Return the [x, y] coordinate for the center point of the cell that contains the specified text.  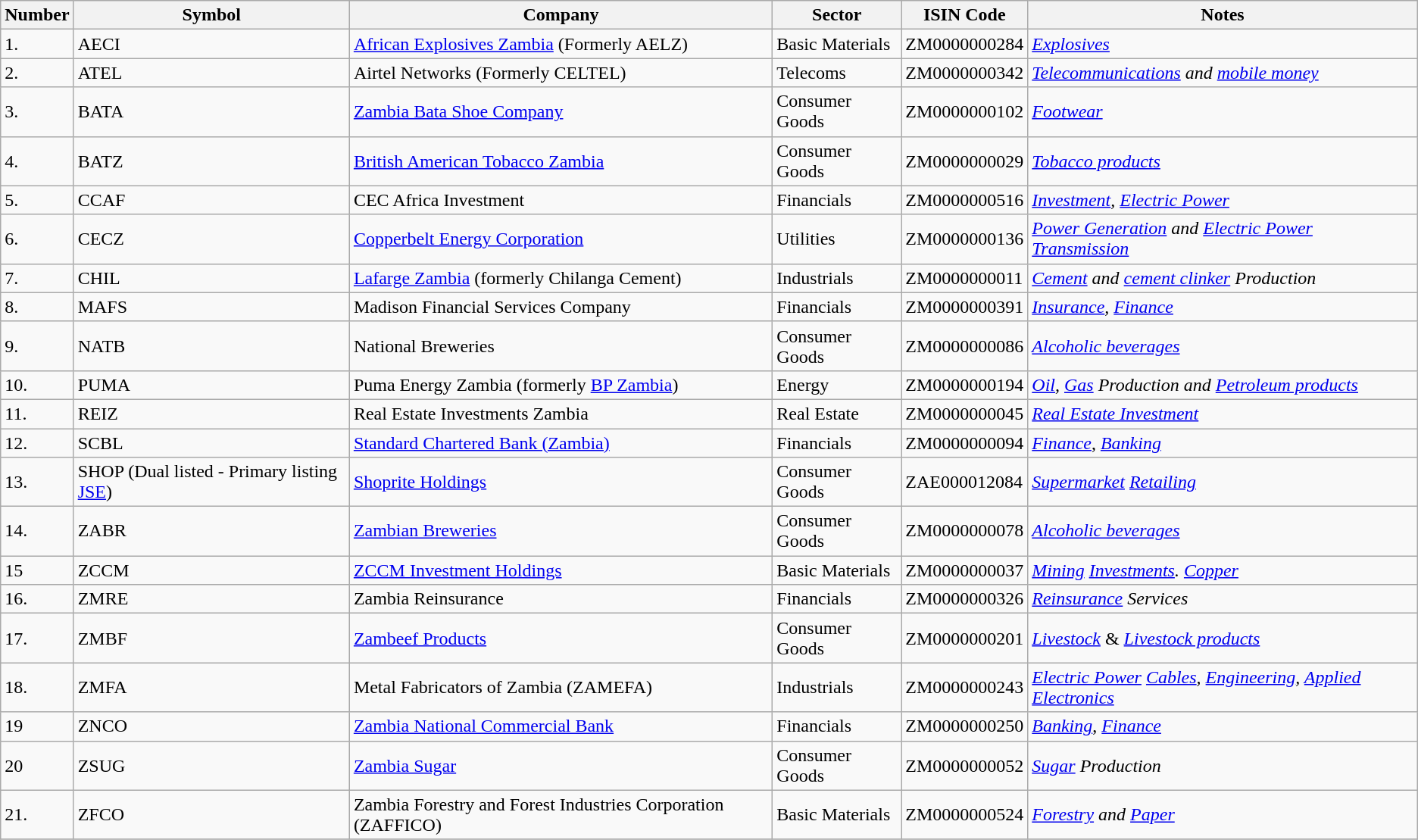
Sector [837, 15]
ZFCO [211, 815]
19 [37, 726]
ZM0000000052 [965, 765]
6. [37, 239]
ZM0000000086 [965, 345]
9. [37, 345]
7. [37, 278]
17. [37, 638]
8. [37, 307]
ISIN Code [965, 15]
ZM0000000045 [965, 414]
ZM0000000524 [965, 815]
12. [37, 443]
ZM0000000342 [965, 73]
Company [561, 15]
1. [37, 44]
Insurance, Finance [1223, 307]
ZM0000000516 [965, 200]
ZMRE [211, 599]
Metal Fabricators of Zambia (ZAMEFA) [561, 688]
ZAE000012084 [965, 482]
Zambian Breweries [561, 532]
CECZ [211, 239]
Livestock & Livestock products [1223, 638]
ZM0000000201 [965, 638]
Cement and cement clinker Production [1223, 278]
ZM0000000284 [965, 44]
Zambia Reinsurance [561, 599]
Forestry and Paper [1223, 815]
Real Estate [837, 414]
ZM0000000194 [965, 385]
ZMBF [211, 638]
ATEL [211, 73]
PUMA [211, 385]
Finance, Banking [1223, 443]
Zambia Forestry and Forest Industries Corporation (ZAFFICO) [561, 815]
Notes [1223, 15]
African Explosives Zambia (Formerly AELZ) [561, 44]
Utilities [837, 239]
Energy [837, 385]
5. [37, 200]
15 [37, 570]
Real Estate Investments Zambia [561, 414]
ZM0000000037 [965, 570]
Telecoms [837, 73]
14. [37, 532]
Investment, Electric Power [1223, 200]
BATA [211, 112]
ZM0000000078 [965, 532]
Reinsurance Services [1223, 599]
BATZ [211, 161]
ZM0000000243 [965, 688]
Shoprite Holdings [561, 482]
Sugar Production [1223, 765]
Mining Investments. Copper [1223, 570]
ZM0000000094 [965, 443]
18. [37, 688]
ZM0000000102 [965, 112]
SHOP (Dual listed - Primary listing JSE) [211, 482]
Symbol [211, 15]
Standard Chartered Bank (Zambia) [561, 443]
20 [37, 765]
ZMFA [211, 688]
Explosives [1223, 44]
ZCCM [211, 570]
3. [37, 112]
13. [37, 482]
CEC Africa Investment [561, 200]
ZM0000000391 [965, 307]
ZM0000000136 [965, 239]
ZCCM Investment Holdings [561, 570]
MAFS [211, 307]
AECI [211, 44]
ZM0000000011 [965, 278]
11. [37, 414]
4. [37, 161]
ZM0000000029 [965, 161]
ZABR [211, 532]
SCBL [211, 443]
Zambia National Commercial Bank [561, 726]
Real Estate Investment [1223, 414]
2. [37, 73]
British American Tobacco Zambia [561, 161]
National Breweries [561, 345]
Lafarge Zambia (formerly Chilanga Cement) [561, 278]
ZM0000000326 [965, 599]
Zambia Sugar [561, 765]
ZSUG [211, 765]
Tobacco products [1223, 161]
Footwear [1223, 112]
16. [37, 599]
NATB [211, 345]
REIZ [211, 414]
10. [37, 385]
ZM0000000250 [965, 726]
Madison Financial Services Company [561, 307]
Zambeef Products [561, 638]
Number [37, 15]
Telecommunications and mobile money [1223, 73]
CHIL [211, 278]
Banking, Finance [1223, 726]
ZNCO [211, 726]
Airtel Networks (Formerly CELTEL) [561, 73]
Supermarket Retailing [1223, 482]
CCAF [211, 200]
Oil, Gas Production and Petroleum products [1223, 385]
21. [37, 815]
Zambia Bata Shoe Company [561, 112]
Electric Power Cables, Engineering, Applied Electronics [1223, 688]
Puma Energy Zambia (formerly BP Zambia) [561, 385]
Copperbelt Energy Corporation [561, 239]
Power Generation and Electric Power Transmission [1223, 239]
